Find where the given text appears and provide that cell's center as [x, y] coordinate. 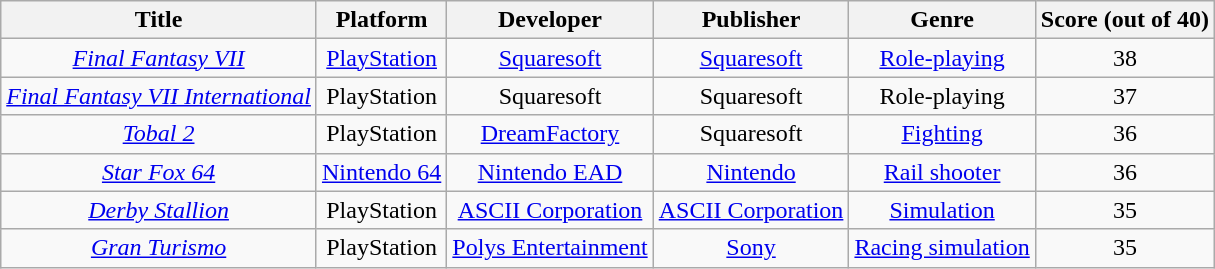
Gran Turismo [159, 248]
Simulation [942, 210]
Sony [751, 248]
Nintendo [751, 172]
Tobal 2 [159, 134]
Genre [942, 20]
Developer [550, 20]
Publisher [751, 20]
DreamFactory [550, 134]
Star Fox 64 [159, 172]
38 [1124, 58]
Rail shooter [942, 172]
Derby Stallion [159, 210]
Final Fantasy VII [159, 58]
Polys Entertainment [550, 248]
Title [159, 20]
Platform [381, 20]
Fighting [942, 134]
Score (out of 40) [1124, 20]
Racing simulation [942, 248]
37 [1124, 96]
Final Fantasy VII International [159, 96]
Nintendo 64 [381, 172]
Nintendo EAD [550, 172]
